Pinpoint the cell where the given text exists, returning its [x, y] midpoint coordinate. 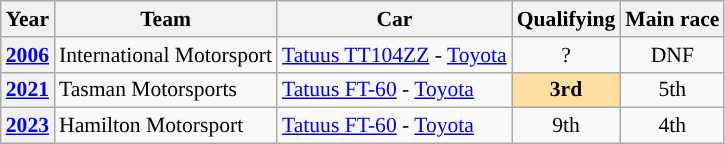
2021 [28, 90]
Hamilton Motorsport [166, 126]
5th [672, 90]
2006 [28, 55]
Tasman Motorsports [166, 90]
Qualifying [566, 19]
Team [166, 19]
DNF [672, 55]
2023 [28, 126]
Tatuus TT104ZZ - Toyota [394, 55]
3rd [566, 90]
9th [566, 126]
International Motorsport [166, 55]
Car [394, 19]
? [566, 55]
4th [672, 126]
Main race [672, 19]
Year [28, 19]
